Output the (x, y) coordinate of the center of the cell containing the given text.  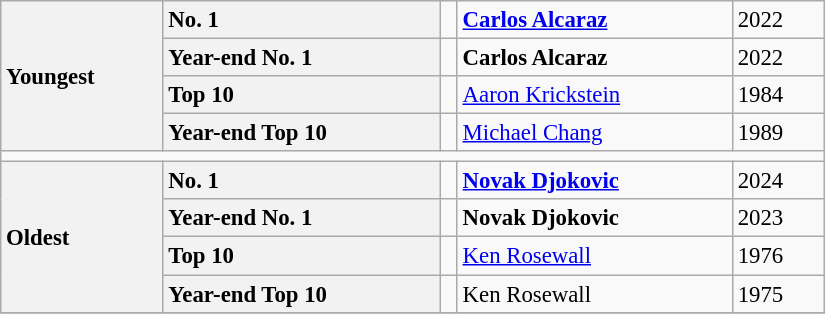
2024 (778, 181)
2023 (778, 219)
Aaron Krickstein (594, 95)
1976 (778, 256)
1975 (778, 294)
Michael Chang (594, 133)
1989 (778, 133)
Youngest (82, 76)
Oldest (82, 237)
1984 (778, 95)
